Identify which cell holds the provided text, then report its [x, y] central coordinate. 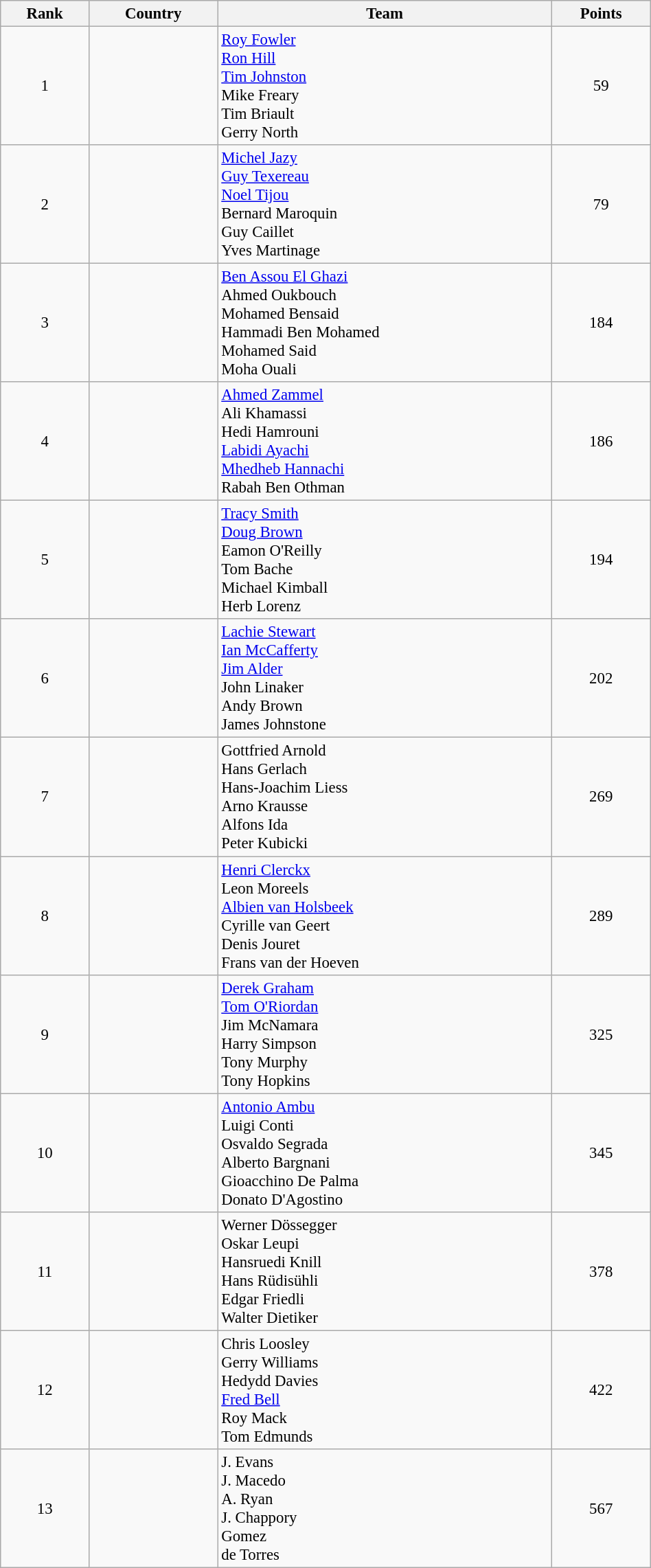
325 [601, 1034]
Antonio AmbuLuigi ContiOsvaldo SegradaAlberto BargnaniGioacchino De PalmaDonato D'Agostino [385, 1152]
4 [45, 441]
J. EvansJ. MacedoA. RyanJ. ChapporyGomezde Torres [385, 1508]
269 [601, 797]
Roy FowlerRon HillTim JohnstonMike FrearyTim BriaultGerry North [385, 87]
Lachie StewartIan McCaffertyJim AlderJohn LinakerAndy BrownJames Johnstone [385, 679]
79 [601, 205]
Gottfried ArnoldHans GerlachHans-Joachim LiessArno KrausseAlfons IdaPeter Kubicki [385, 797]
Country [154, 14]
6 [45, 679]
Points [601, 14]
1 [45, 87]
Michel JazyGuy TexereauNoel TijouBernard MaroquinGuy CailletYves Martinage [385, 205]
186 [601, 441]
13 [45, 1508]
Chris LoosleyGerry WilliamsHedydd DaviesFred BellRoy MackTom Edmunds [385, 1390]
2 [45, 205]
567 [601, 1508]
345 [601, 1152]
289 [601, 916]
9 [45, 1034]
11 [45, 1271]
Derek GrahamTom O'RiordanJim McNamaraHarry SimpsonTony MurphyTony Hopkins [385, 1034]
202 [601, 679]
3 [45, 323]
184 [601, 323]
Henri ClerckxLeon MoreelsAlbien van HolsbeekCyrille van GeertDenis JouretFrans van der Hoeven [385, 916]
59 [601, 87]
10 [45, 1152]
Ben Assou El GhaziAhmed OukbouchMohamed BensaidHammadi Ben MohamedMohamed SaidMoha Ouali [385, 323]
7 [45, 797]
Ahmed ZammelAli KhamassiHedi HamrouniLabidi AyachiMhedheb HannachiRabah Ben Othman [385, 441]
194 [601, 560]
Tracy SmithDoug BrownEamon O'ReillyTom BacheMichael KimballHerb Lorenz [385, 560]
422 [601, 1390]
Team [385, 14]
5 [45, 560]
Werner DösseggerOskar LeupiHansruedi KnillHans RüdisühliEdgar FriedliWalter Dietiker [385, 1271]
12 [45, 1390]
Rank [45, 14]
8 [45, 916]
378 [601, 1271]
